Capture the cell that displays the provided text and extract its [x, y] central coordinate. 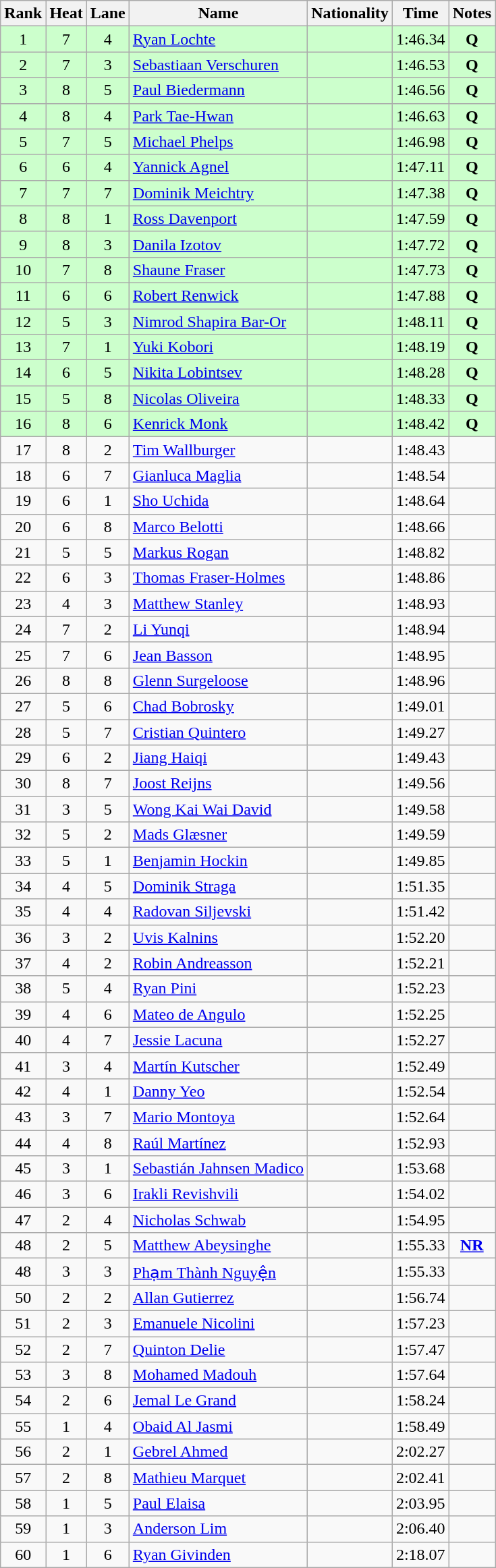
1:48.95 [420, 655]
1:49.43 [420, 758]
NR [472, 1246]
32 [23, 835]
Allan Gutierrez [218, 1298]
20 [23, 527]
19 [23, 501]
1:52.49 [420, 1066]
25 [23, 655]
Nicolas Oliveira [218, 399]
2:06.40 [420, 1529]
Robert Renwick [218, 295]
Ryan Pini [218, 989]
56 [23, 1452]
47 [23, 1220]
1:51.35 [420, 886]
1:57.64 [420, 1375]
Anderson Lim [218, 1529]
9 [23, 244]
Mathieu Marquet [218, 1478]
1:46.98 [420, 142]
Gebrel Ahmed [218, 1452]
36 [23, 937]
Park Tae-Hwan [218, 116]
Robin Andreasson [218, 963]
18 [23, 475]
1:48.54 [420, 475]
22 [23, 578]
1:49.27 [420, 732]
1:48.19 [420, 347]
Obaid Al Jasmi [218, 1426]
Martín Kutscher [218, 1066]
Glenn Surgeloose [218, 680]
41 [23, 1066]
45 [23, 1169]
Gianluca Maglia [218, 475]
27 [23, 706]
Wong Kai Wai David [218, 809]
1:52.20 [420, 937]
1:48.86 [420, 578]
1:58.24 [420, 1401]
Sebastián Jahnsen Madico [218, 1169]
Danny Yeo [218, 1091]
2:18.07 [420, 1555]
58 [23, 1503]
1:48.42 [420, 424]
30 [23, 784]
Mario Montoya [218, 1117]
1:58.49 [420, 1426]
Paul Elaisa [218, 1503]
Jiang Haiqi [218, 758]
57 [23, 1478]
28 [23, 732]
16 [23, 424]
50 [23, 1298]
Marco Belotti [218, 527]
Mateo de Angulo [218, 1014]
Danila Izotov [218, 244]
44 [23, 1143]
1:52.27 [420, 1040]
1:52.64 [420, 1117]
12 [23, 322]
1:47.11 [420, 167]
Jessie Lacuna [218, 1040]
1:49.58 [420, 809]
42 [23, 1091]
1:48.94 [420, 629]
1:57.47 [420, 1349]
Name [218, 13]
Jean Basson [218, 655]
13 [23, 347]
Matthew Stanley [218, 604]
Michael Phelps [218, 142]
1:56.74 [420, 1298]
1:52.21 [420, 963]
Quinton Delie [218, 1349]
1:48.64 [420, 501]
54 [23, 1401]
43 [23, 1117]
53 [23, 1375]
39 [23, 1014]
23 [23, 604]
1:47.73 [420, 270]
Phạm Thành Nguyện [218, 1272]
1:54.95 [420, 1220]
Lane [108, 13]
Nikita Lobintsev [218, 373]
2:02.41 [420, 1478]
60 [23, 1555]
Nicholas Schwab [218, 1220]
37 [23, 963]
1:47.59 [420, 219]
Jemal Le Grand [218, 1401]
38 [23, 989]
1:49.01 [420, 706]
Ryan Lochte [218, 39]
11 [23, 295]
40 [23, 1040]
Dominik Meichtry [218, 193]
14 [23, 373]
1:48.93 [420, 604]
29 [23, 758]
55 [23, 1426]
51 [23, 1323]
1:48.43 [420, 450]
Nimrod Shapira Bar-Or [218, 322]
1:52.93 [420, 1143]
1:48.66 [420, 527]
Kenrick Monk [218, 424]
Ross Davenport [218, 219]
15 [23, 399]
1:52.25 [420, 1014]
1:49.56 [420, 784]
34 [23, 886]
46 [23, 1194]
Mohamed Madouh [218, 1375]
Benjamin Hockin [218, 861]
Ryan Givinden [218, 1555]
Li Yunqi [218, 629]
1:54.02 [420, 1194]
Sho Uchida [218, 501]
Rank [23, 13]
Dominik Straga [218, 886]
59 [23, 1529]
10 [23, 270]
17 [23, 450]
Thomas Fraser-Holmes [218, 578]
2:02.27 [420, 1452]
1:52.23 [420, 989]
Tim Wallburger [218, 450]
Joost Reijns [218, 784]
Nationality [350, 13]
1:46.34 [420, 39]
Sebastiaan Verschuren [218, 65]
1:47.72 [420, 244]
1:52.54 [420, 1091]
1:51.42 [420, 912]
Irakli Revishvili [218, 1194]
21 [23, 552]
Shaune Fraser [218, 270]
Raúl Martínez [218, 1143]
1:48.96 [420, 680]
1:49.85 [420, 861]
1:48.82 [420, 552]
Notes [472, 13]
24 [23, 629]
1:46.63 [420, 116]
1:49.59 [420, 835]
33 [23, 861]
52 [23, 1349]
Emanuele Nicolini [218, 1323]
2:03.95 [420, 1503]
Mads Glæsner [218, 835]
1:48.33 [420, 399]
1:53.68 [420, 1169]
Yannick Agnel [218, 167]
Cristian Quintero [218, 732]
Yuki Kobori [218, 347]
Matthew Abeysinghe [218, 1246]
1:57.23 [420, 1323]
Chad Bobrosky [218, 706]
Heat [66, 13]
35 [23, 912]
1:47.38 [420, 193]
Paul Biedermann [218, 90]
31 [23, 809]
26 [23, 680]
1:46.53 [420, 65]
Markus Rogan [218, 552]
1:48.11 [420, 322]
Radovan Siljevski [218, 912]
Uvis Kalnins [218, 937]
1:47.88 [420, 295]
Time [420, 13]
1:46.56 [420, 90]
1:48.28 [420, 373]
